Scan for the cell matching the given text and deliver its (x, y) coordinate at center. 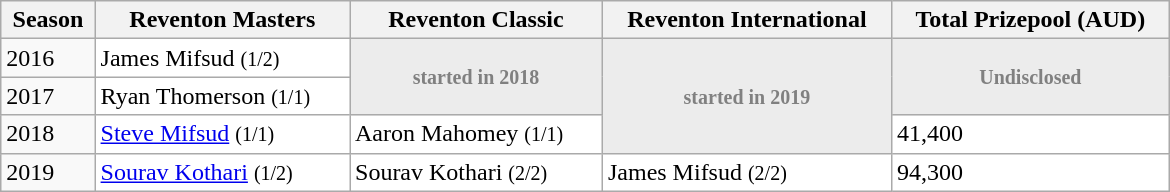
Ryan Thomerson (1/1) (222, 96)
Reventon International (746, 20)
Total Prizepool (AUD) (1030, 20)
Aaron Mahomey (1/1) (476, 134)
Sourav Kothari (2/2) (476, 172)
2019 (48, 172)
James Mifsud (1/2) (222, 58)
Season (48, 20)
James Mifsud (2/2) (746, 172)
41,400 (1030, 134)
Undisclosed (1030, 77)
94,300 (1030, 172)
2016 (48, 58)
started in 2019 (746, 96)
Sourav Kothari (1/2) (222, 172)
Reventon Masters (222, 20)
2018 (48, 134)
Steve Mifsud (1/1) (222, 134)
Reventon Classic (476, 20)
2017 (48, 96)
started in 2018 (476, 77)
